Output the (x, y) coordinate of the center of the cell containing the given text.  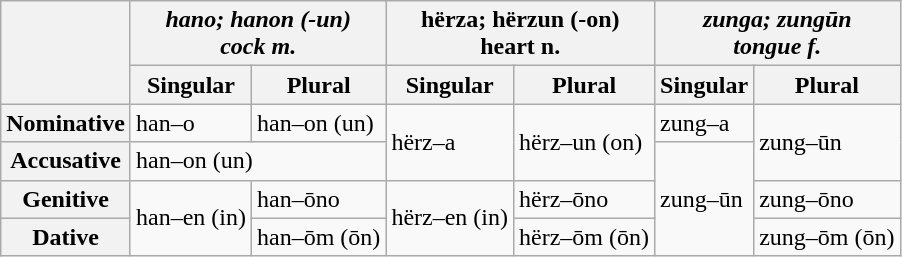
han–ōno (319, 199)
Nominative (66, 123)
zung–ōno (827, 199)
hërz–a (450, 142)
zung–a (704, 123)
han–ōm (ōn) (319, 237)
Genitive (66, 199)
han–o (190, 123)
hërz–ōm (ōn) (584, 237)
hërza; hërzun (-on) heart n. (520, 34)
zunga; zungūn tongue f. (778, 34)
Accusative (66, 161)
hërz–ōno (584, 199)
hërz–un (on) (584, 142)
han–en (in) (190, 218)
hano; hanon (-un) cock m. (258, 34)
hërz–en (in) (450, 218)
zung–ōm (ōn) (827, 237)
Dative (66, 237)
